Extract the (x, y) coordinate from the center of the cell holding the provided text.  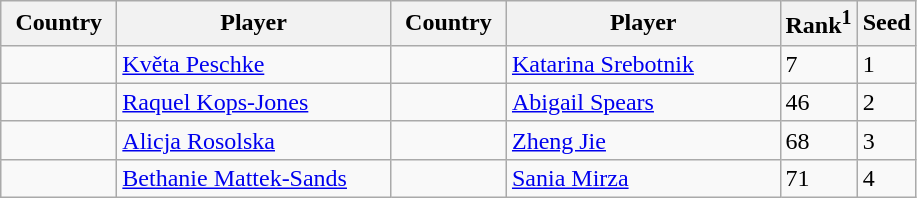
2 (886, 102)
Seed (886, 24)
Květa Peschke (254, 64)
Sania Mirza (643, 178)
7 (818, 64)
71 (818, 178)
4 (886, 178)
1 (886, 64)
Abigail Spears (643, 102)
Raquel Kops-Jones (254, 102)
Katarina Srebotnik (643, 64)
46 (818, 102)
3 (886, 140)
Zheng Jie (643, 140)
Rank1 (818, 24)
68 (818, 140)
Bethanie Mattek-Sands (254, 178)
Alicja Rosolska (254, 140)
